Search for the cell housing the specified text and yield its [x, y] center coordinate. 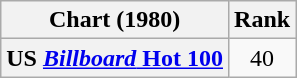
Rank [262, 20]
Chart (1980) [115, 20]
40 [262, 58]
US Billboard Hot 100 [115, 58]
